Capture the cell that displays the provided text and extract its [X, Y] central coordinate. 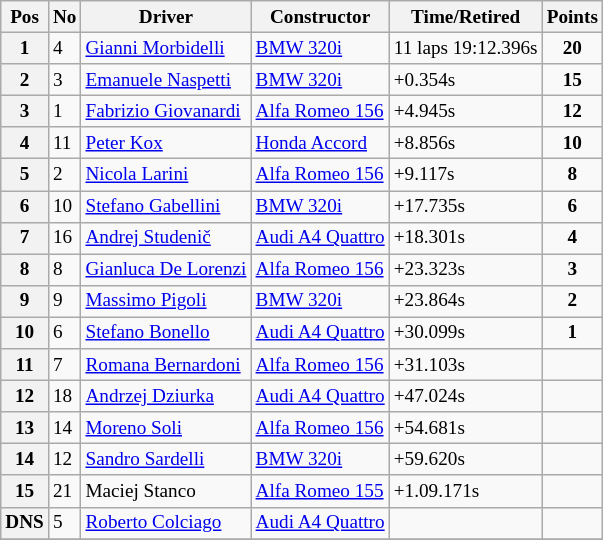
DNS [25, 523]
13 [25, 428]
+0.354s [466, 80]
Roberto Colciago [166, 523]
Andrzej Dziurka [166, 396]
Constructor [320, 17]
Driver [166, 17]
16 [64, 238]
Nicola Larini [166, 175]
18 [64, 396]
+9.117s [466, 175]
+47.024s [466, 396]
Stefano Bonello [166, 333]
+54.681s [466, 428]
+18.301s [466, 238]
Andrej Studenič [166, 238]
+17.735s [466, 206]
Stefano Gabellini [166, 206]
+4.945s [466, 111]
Peter Kox [166, 143]
Emanuele Naspetti [166, 80]
+23.864s [466, 301]
+31.103s [466, 365]
20 [572, 48]
Points [572, 17]
11 laps 19:12.396s [466, 48]
Pos [25, 17]
21 [64, 491]
Fabrizio Giovanardi [166, 111]
Time/Retired [466, 17]
No [64, 17]
Gianluca De Lorenzi [166, 270]
Maciej Stanco [166, 491]
+30.099s [466, 333]
Alfa Romeo 155 [320, 491]
+23.323s [466, 270]
+8.856s [466, 143]
+59.620s [466, 460]
Honda Accord [320, 143]
+1.09.171s [466, 491]
Moreno Soli [166, 428]
Sandro Sardelli [166, 460]
Romana Bernardoni [166, 365]
Gianni Morbidelli [166, 48]
Massimo Pigoli [166, 301]
